Pinpoint the cell where the given text exists, returning its (x, y) midpoint coordinate. 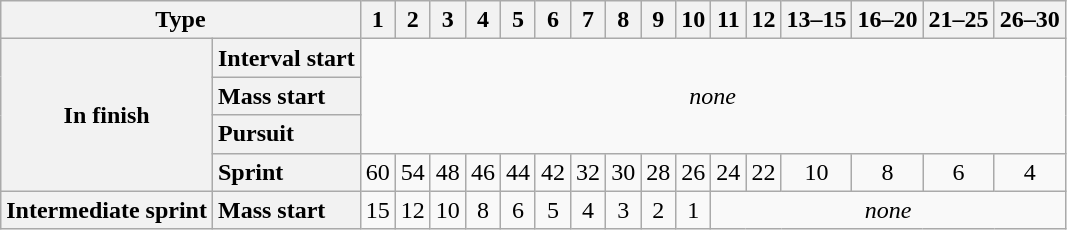
44 (518, 172)
Interval start (286, 58)
11 (728, 20)
7 (588, 20)
26–30 (1030, 20)
46 (482, 172)
42 (552, 172)
Intermediate sprint (107, 210)
22 (764, 172)
30 (624, 172)
16–20 (888, 20)
32 (588, 172)
48 (448, 172)
15 (378, 210)
28 (658, 172)
Sprint (286, 172)
Pursuit (286, 134)
54 (412, 172)
24 (728, 172)
9 (658, 20)
Type (180, 20)
21–25 (958, 20)
26 (694, 172)
In finish (107, 115)
13–15 (816, 20)
60 (378, 172)
